Extract the (X, Y) coordinate from the center of the cell holding the provided text.  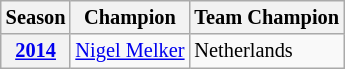
Champion (130, 17)
Nigel Melker (130, 51)
2014 (36, 51)
Netherlands (266, 51)
Team Champion (266, 17)
Season (36, 17)
